Extract the [X, Y] coordinate from the center of the cell holding the provided text.  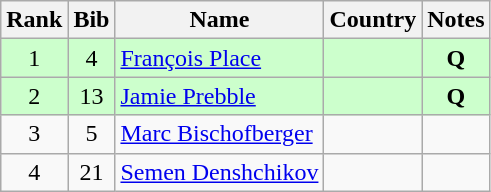
Rank [34, 20]
5 [92, 134]
Marc Bischofberger [220, 134]
Jamie Prebble [220, 96]
2 [34, 96]
3 [34, 134]
Country [373, 20]
Bib [92, 20]
Semen Denshchikov [220, 172]
13 [92, 96]
1 [34, 58]
François Place [220, 58]
Name [220, 20]
Notes [456, 20]
21 [92, 172]
